Identify which cell holds the provided text, then report its [X, Y] central coordinate. 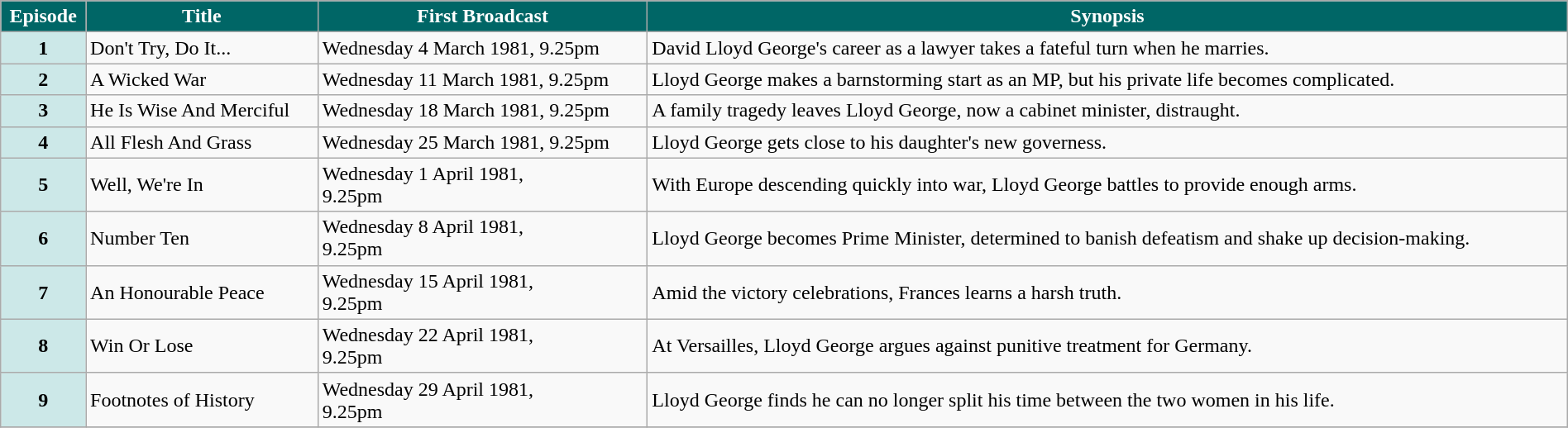
6 [43, 238]
Title [202, 17]
Don't Try, Do It... [202, 48]
First Broadcast [483, 17]
Win Or Lose [202, 345]
Synopsis [1107, 17]
Lloyd George makes a barnstorming start as an MP, but his private life becomes complicated. [1107, 79]
David Lloyd George's career as a lawyer takes a fateful turn when he marries. [1107, 48]
Footnotes of History [202, 400]
Lloyd George finds he can no longer split his time between the two women in his life. [1107, 400]
Wednesday 25 March 1981, 9.25pm [483, 142]
Lloyd George gets close to his daughter's new governess. [1107, 142]
9 [43, 400]
Wednesday 4 March 1981, 9.25pm [483, 48]
1 [43, 48]
A Wicked War [202, 79]
7 [43, 292]
He Is Wise And Merciful [202, 111]
Wednesday 11 March 1981, 9.25pm [483, 79]
3 [43, 111]
At Versailles, Lloyd George argues against punitive treatment for Germany. [1107, 345]
All Flesh And Grass [202, 142]
Number Ten [202, 238]
8 [43, 345]
Wednesday 8 April 1981, 9.25pm [483, 238]
An Honourable Peace [202, 292]
4 [43, 142]
5 [43, 185]
Wednesday 29 April 1981, 9.25pm [483, 400]
Amid the victory celebrations, Frances learns a harsh truth. [1107, 292]
Lloyd George becomes Prime Minister, determined to banish defeatism and shake up decision-making. [1107, 238]
A family tragedy leaves Lloyd George, now a cabinet minister, distraught. [1107, 111]
Episode [43, 17]
Well, We're In [202, 185]
2 [43, 79]
Wednesday 18 March 1981, 9.25pm [483, 111]
Wednesday 1 April 1981, 9.25pm [483, 185]
Wednesday 22 April 1981, 9.25pm [483, 345]
With Europe descending quickly into war, Lloyd George battles to provide enough arms. [1107, 185]
Wednesday 15 April 1981, 9.25pm [483, 292]
